Return [x, y] of the center of cell containing provided text 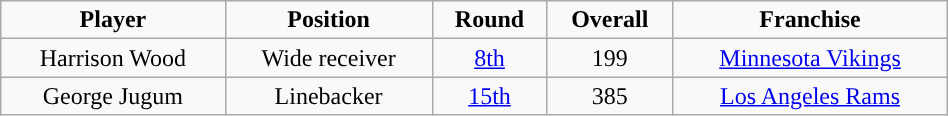
George Jugum [113, 96]
Harrison Wood [113, 58]
Franchise [810, 20]
8th [490, 58]
Round [490, 20]
Los Angeles Rams [810, 96]
Linebacker [328, 96]
Overall [610, 20]
199 [610, 58]
Position [328, 20]
15th [490, 96]
Minnesota Vikings [810, 58]
Player [113, 20]
385 [610, 96]
Wide receiver [328, 58]
